Pinpoint the cell where the given text exists, returning its (x, y) midpoint coordinate. 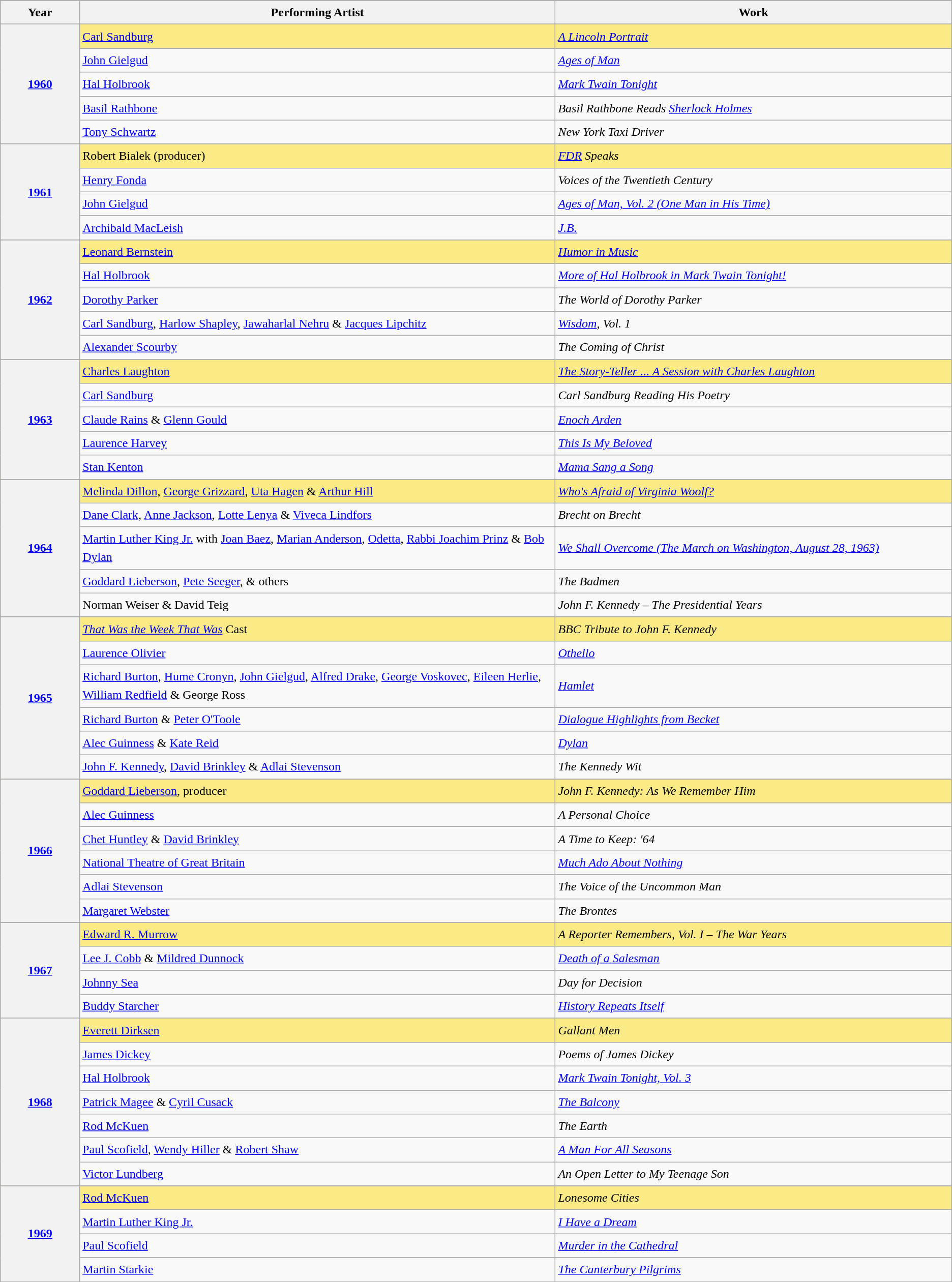
The Coming of Christ (754, 348)
Dorothy Parker (317, 300)
Tony Schwartz (317, 132)
The Story-Teller ... A Session with Charles Laughton (754, 371)
Martin Starkie (317, 1269)
Much Ado About Nothing (754, 862)
1967 (40, 970)
Carl Sandburg, Harlow Shapley, Jawaharlal Nehru & Jacques Lipchitz (317, 323)
Ages of Man, Vol. 2 (One Man in His Time) (754, 203)
The World of Dorothy Parker (754, 300)
Margaret Webster (317, 910)
A Man For All Seasons (754, 1150)
Dialogue Highlights from Becket (754, 719)
Voices of the Twentieth Century (754, 180)
The Earth (754, 1126)
Wisdom, Vol. 1 (754, 323)
Alexander Scourby (317, 348)
Enoch Arden (754, 419)
A Personal Choice (754, 815)
Dane Clark, Anne Jackson, Lotte Lenya & Viveca Lindfors (317, 515)
A Lincoln Portrait (754, 37)
Paul Scofield (317, 1246)
Buddy Starcher (317, 1006)
1961 (40, 192)
1963 (40, 419)
Chet Huntley & David Brinkley (317, 839)
Othello (754, 653)
Edward R. Murrow (317, 935)
New York Taxi Driver (754, 132)
Paul Scofield, Wendy Hiller & Robert Shaw (317, 1150)
I Have a Dream (754, 1221)
1964 (40, 548)
Gallant Men (754, 1030)
Year (40, 12)
Basil Rathbone (317, 108)
Norman Weiser & David Teig (317, 605)
Carl Sandburg Reading His Poetry (754, 396)
Laurence Harvey (317, 443)
1965 (40, 698)
A Reporter Remembers, Vol. I – The War Years (754, 935)
Martin Luther King Jr. (317, 1221)
Ages of Man (754, 60)
Poems of James Dickey (754, 1054)
Who's Afraid of Virginia Woolf? (754, 491)
Everett Dirksen (317, 1030)
Charles Laughton (317, 371)
The Balcony (754, 1102)
A Time to Keep: '64 (754, 839)
1960 (40, 84)
Mama Sang a Song (754, 467)
Melinda Dillon, George Grizzard, Uta Hagen & Arthur Hill (317, 491)
This Is My Beloved (754, 443)
Laurence Olivier (317, 653)
1969 (40, 1234)
Claude Rains & Glenn Gould (317, 419)
Adlai Stevenson (317, 887)
Alec Guinness & Kate Reid (317, 743)
J.B. (754, 228)
Archibald MacLeish (317, 228)
The Badmen (754, 581)
Brecht on Brecht (754, 515)
1962 (40, 299)
History Repeats Itself (754, 1006)
Lonesome Cities (754, 1198)
FDR Speaks (754, 156)
Goddard Lieberson, producer (317, 791)
Patrick Magee & Cyril Cusack (317, 1102)
Work (754, 12)
Basil Rathbone Reads Sherlock Holmes (754, 108)
1968 (40, 1101)
National Theatre of Great Britain (317, 862)
Victor Lundberg (317, 1174)
Death of a Salesman (754, 958)
Henry Fonda (317, 180)
Performing Artist (317, 12)
Martin Luther King Jr. with Joan Baez, Marian Anderson, Odetta, Rabbi Joachim Prinz & Bob Dylan (317, 548)
1966 (40, 851)
Richard Burton & Peter O'Toole (317, 719)
Stan Kenton (317, 467)
That Was the Week That Was Cast (317, 629)
John F. Kennedy, David Brinkley & Adlai Stevenson (317, 767)
We Shall Overcome (The March on Washington, August 28, 1963) (754, 548)
Dylan (754, 743)
More of Hal Holbrook in Mark Twain Tonight! (754, 276)
Murder in the Cathedral (754, 1246)
Johnny Sea (317, 982)
Alec Guinness (317, 815)
The Kennedy Wit (754, 767)
Goddard Lieberson, Pete Seeger, & others (317, 581)
The Voice of the Uncommon Man (754, 887)
An Open Letter to My Teenage Son (754, 1174)
Leonard Bernstein (317, 251)
The Canterbury Pilgrims (754, 1269)
Mark Twain Tonight (754, 84)
BBC Tribute to John F. Kennedy (754, 629)
Richard Burton, Hume Cronyn, John Gielgud, Alfred Drake, George Voskovec, Eileen Herlie, William Redfield & George Ross (317, 685)
John F. Kennedy – The Presidential Years (754, 605)
Lee J. Cobb & Mildred Dunnock (317, 958)
John F. Kennedy: As We Remember Him (754, 791)
The Brontes (754, 910)
Hamlet (754, 685)
James Dickey (317, 1054)
Humor in Music (754, 251)
Mark Twain Tonight, Vol. 3 (754, 1078)
Robert Bialek (producer) (317, 156)
Day for Decision (754, 982)
